Capture the cell that displays the provided text and extract its (X, Y) central coordinate. 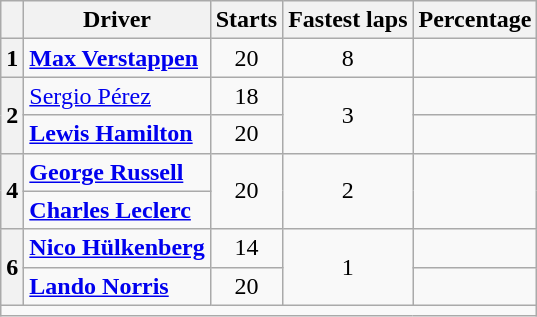
Max Verstappen (117, 58)
6 (12, 267)
14 (246, 248)
Lando Norris (117, 286)
4 (12, 191)
Nico Hülkenberg (117, 248)
Fastest laps (348, 20)
Charles Leclerc (117, 210)
Lewis Hamilton (117, 134)
3 (348, 115)
8 (348, 58)
18 (246, 96)
Driver (117, 20)
Sergio Pérez (117, 96)
George Russell (117, 172)
Percentage (475, 20)
Starts (246, 20)
